Extract the (X, Y) coordinate from the center of the cell holding the provided text.  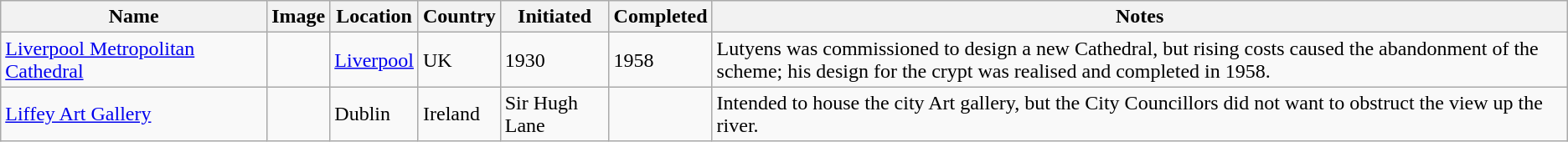
Intended to house the city Art gallery, but the City Councillors did not want to obstruct the view up the river. (1139, 114)
1958 (660, 60)
Completed (660, 17)
Location (374, 17)
Dublin (374, 114)
1930 (554, 60)
Name (134, 17)
Image (298, 17)
Notes (1139, 17)
Liffey Art Gallery (134, 114)
Initiated (554, 17)
Ireland (459, 114)
Country (459, 17)
UK (459, 60)
Liverpool Metropolitan Cathedral (134, 60)
Liverpool (374, 60)
Sir Hugh Lane (554, 114)
